Return the (X, Y) coordinate for the center point of the cell that contains the specified text.  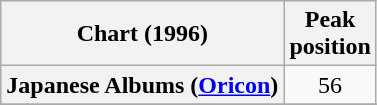
56 (330, 85)
Peakposition (330, 34)
Japanese Albums (Oricon) (142, 85)
Chart (1996) (142, 34)
